Search for the cell housing the specified text and yield its (x, y) center coordinate. 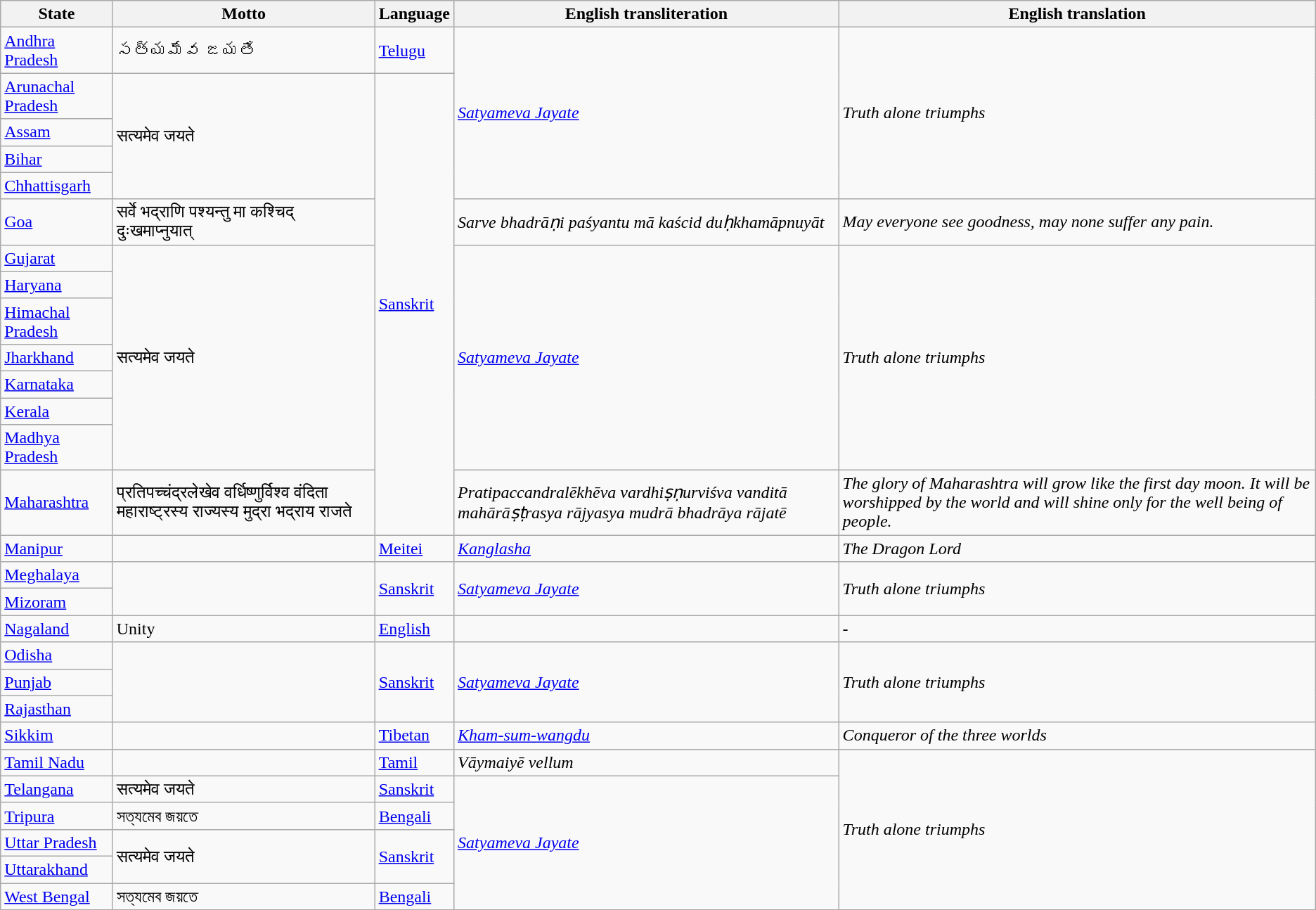
Tamil Nadu (56, 762)
Manipur (56, 549)
Bihar (56, 159)
Vāymaiyē vellum (647, 762)
Tripura (56, 816)
Telugu (414, 51)
Karnataka (56, 384)
Arunachal Pradesh (56, 96)
Gujarat (56, 258)
Uttar Pradesh (56, 842)
Chhattisgarh (56, 186)
Telangana (56, 789)
Uttarakhand (56, 869)
Sarve bhadrāṇi paśyantu mā kaścid duḥkhamāpnuyāt (647, 222)
Sikkim (56, 736)
Himachal Pradesh (56, 321)
సత్యమేవ జయతే (243, 51)
Jharkhand (56, 357)
May everyone see goodness, may none suffer any pain. (1077, 222)
Assam (56, 132)
Meitei (414, 549)
Andhra Pradesh (56, 51)
Conqueror of the three worlds (1077, 736)
सर्वे भद्राणि पश्यन्तु मा कश्चिद् दुःखमाप्नुयात् (243, 222)
Unity (243, 629)
Rajasthan (56, 709)
English transliteration (647, 14)
English (414, 629)
English translation (1077, 14)
Haryana (56, 285)
Meghalaya (56, 575)
Goa (56, 222)
Mizoram (56, 602)
Nagaland (56, 629)
प्रतिपच्चंद्रलेखेव वर्धिष्णुर्विश्व वंदिता महाराष्ट्रस्य राज्यस्य मुद्रा भद्राय राजते (243, 503)
Kerala (56, 411)
Tibetan (414, 736)
West Bengal (56, 897)
Motto (243, 14)
The Dragon Lord (1077, 549)
The glory of Maharashtra will grow like the first day moon. It will be worshipped by the world and will shine only for the well being of people. (1077, 503)
Kham-sum-wangdu (647, 736)
Pratipaccandralēkhēva vardhiṣṇurviśva vanditā mahārāṣṭrasya rājyasya mudrā bhadrāya rājatē (647, 503)
State (56, 14)
- (1077, 629)
Madhya Pradesh (56, 447)
Language (414, 14)
Kanglasha (647, 549)
Maharashtra (56, 503)
Odisha (56, 655)
Punjab (56, 682)
Tamil (414, 762)
